Provide the [x, y] coordinate of the cell's center where the given text is located.  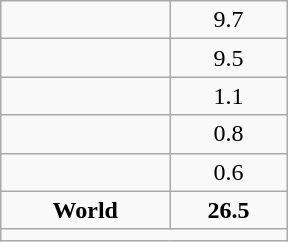
World [86, 210]
9.7 [228, 20]
9.5 [228, 58]
26.5 [228, 210]
1.1 [228, 96]
0.6 [228, 172]
0.8 [228, 134]
